Detect which cell encompasses the target text, then output its (X, Y) center coordinate. 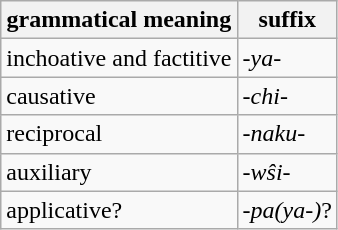
-naku- (287, 134)
applicative? (119, 210)
auxiliary (119, 172)
causative (119, 96)
grammatical meaning (119, 20)
suffix (287, 20)
-pa(ya-)? (287, 210)
-ya- (287, 58)
-chi- (287, 96)
-wŝi- (287, 172)
reciprocal (119, 134)
inchoative and factitive (119, 58)
